Identify which cell holds the provided text, then report its (x, y) central coordinate. 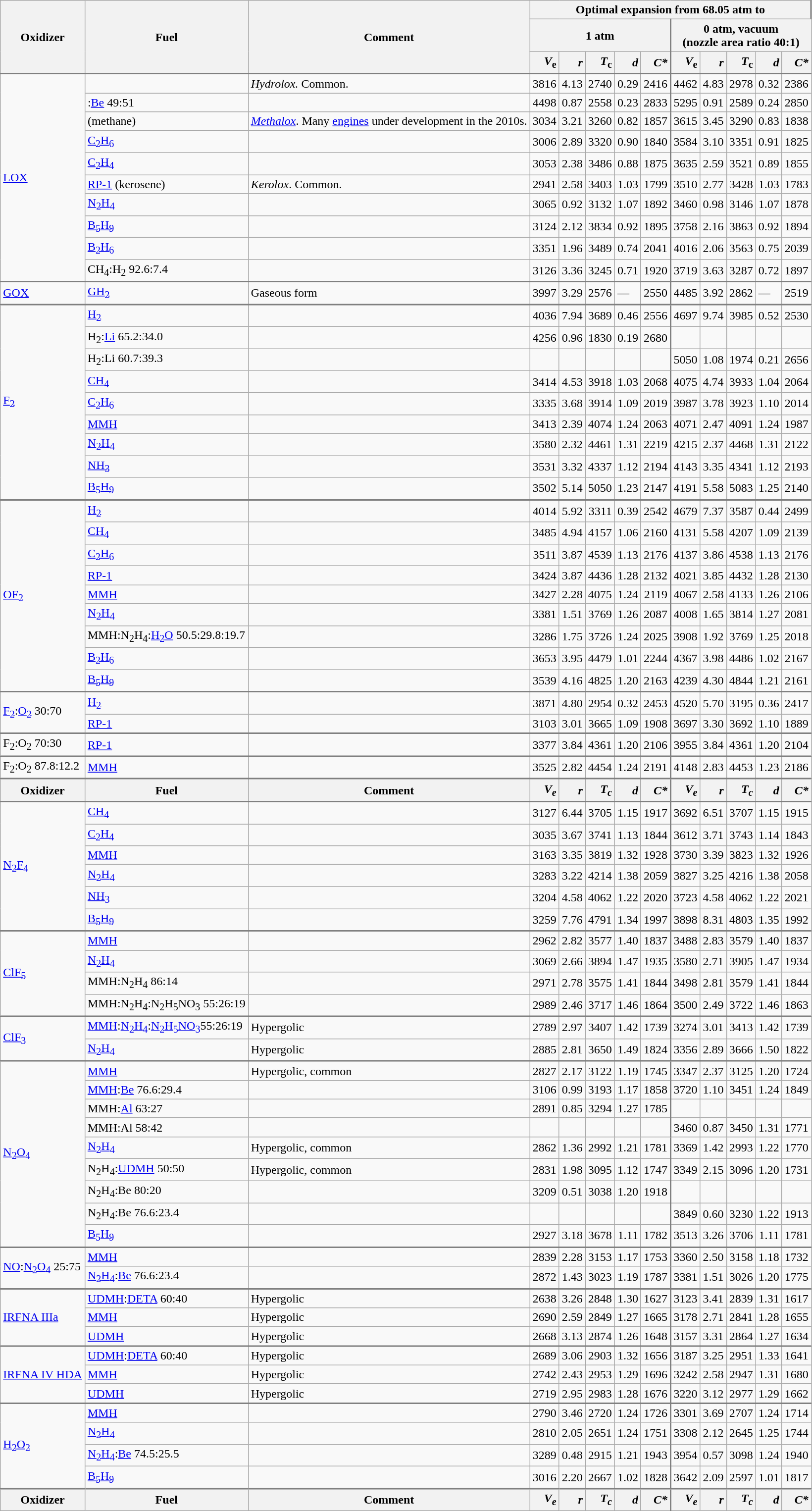
3193 (600, 1090)
3.46 (572, 1412)
1840 (656, 142)
Kerolox. Common. (389, 184)
3.06 (572, 1356)
1934 (796, 961)
3038 (600, 1192)
2831 (545, 1170)
1828 (656, 1478)
0.83 (768, 121)
1775 (796, 1278)
3245 (600, 270)
1.75 (572, 636)
2874 (600, 1336)
3511 (545, 555)
1787 (656, 1278)
4137 (685, 555)
4207 (741, 533)
4486 (741, 659)
3122 (600, 1071)
3377 (545, 745)
3.30 (713, 724)
1634 (796, 1336)
1726 (656, 1412)
2.43 (572, 1374)
3308 (685, 1433)
3719 (685, 270)
3356 (685, 1050)
3510 (685, 184)
4462 (685, 83)
1714 (796, 1412)
3819 (600, 855)
6.51 (713, 812)
4074 (600, 424)
3923 (741, 404)
0.29 (628, 83)
3502 (545, 488)
3954 (685, 1455)
3.85 (713, 575)
2244 (656, 659)
4157 (600, 533)
2020 (656, 897)
1676 (656, 1394)
3653 (545, 659)
3814 (741, 615)
1.98 (572, 1170)
4036 (545, 316)
2690 (545, 1317)
3539 (545, 680)
3894 (600, 961)
4143 (685, 467)
2.06 (713, 248)
3034 (545, 121)
2025 (656, 636)
3230 (741, 1213)
4008 (685, 615)
3414 (545, 381)
2915 (600, 1455)
MMH:N2H4:H2O 50.5:29.8:19.7 (166, 636)
0.99 (572, 1090)
3349 (685, 1170)
3489 (600, 248)
3369 (685, 1147)
3933 (741, 381)
2417 (796, 703)
0.88 (628, 163)
MMH:Be 76.6:29.4 (166, 1090)
3498 (685, 983)
2790 (545, 1412)
3106 (545, 1090)
2139 (796, 533)
1895 (656, 226)
0.19 (628, 338)
2962 (545, 941)
3577 (600, 941)
1617 (796, 1299)
2.32 (572, 444)
2130 (796, 575)
3451 (741, 1090)
3.63 (713, 270)
0.44 (768, 511)
0.96 (572, 338)
3717 (600, 1005)
1878 (796, 205)
1.92 (713, 636)
2983 (600, 1394)
4021 (685, 575)
2680 (656, 338)
3127 (545, 812)
4341 (741, 467)
6.44 (572, 812)
3026 (741, 1278)
MMH:N2H4 86:14 (166, 983)
3096 (741, 1170)
1855 (796, 163)
3098 (741, 1455)
N2O4 (43, 1154)
3707 (741, 812)
2191 (656, 768)
3.10 (713, 142)
3525 (545, 768)
3.18 (572, 1236)
2558 (600, 103)
1799 (656, 184)
4.74 (713, 381)
2.66 (572, 961)
4461 (600, 444)
3195 (741, 703)
3187 (685, 1356)
1.96 (572, 248)
2.09 (713, 1478)
NO:N2O4 25:75 (43, 1268)
1656 (656, 1356)
F2:O2 70:30 (43, 745)
4485 (685, 293)
1894 (796, 226)
3985 (741, 316)
3.12 (713, 1394)
2719 (545, 1394)
3488 (685, 941)
3.39 (713, 855)
2947 (741, 1374)
0.21 (768, 360)
2.16 (713, 226)
1889 (796, 724)
2550 (656, 293)
3723 (685, 897)
1843 (796, 835)
4436 (600, 575)
5.14 (572, 488)
3274 (685, 1027)
3153 (600, 1257)
0.74 (628, 248)
2597 (741, 1478)
2119 (656, 594)
0.82 (628, 121)
2978 (741, 83)
IRFNA IIIa (43, 1317)
2059 (656, 876)
3612 (685, 835)
0.60 (713, 1213)
2850 (796, 103)
ClF3 (43, 1039)
2.46 (572, 1005)
1770 (796, 1147)
3689 (600, 316)
1913 (796, 1213)
N2H4:UDMH 50:50 (166, 1170)
1747 (656, 1170)
3816 (545, 83)
3697 (685, 724)
0.46 (628, 316)
3.78 (713, 404)
Methalox. Many engines under development in the 2010s. (389, 121)
3665 (600, 724)
2499 (796, 511)
3.41 (713, 1299)
1753 (656, 1257)
1857 (656, 121)
0.90 (628, 142)
1665 (656, 1317)
1918 (656, 1192)
4.53 (572, 381)
3.36 (572, 270)
3347 (685, 1071)
1 atm (600, 36)
4432 (741, 575)
3834 (600, 226)
3849 (685, 1213)
3095 (600, 1170)
3.68 (572, 404)
3.45 (713, 121)
1.35 (768, 920)
4454 (600, 768)
3500 (685, 1005)
2645 (741, 1433)
3407 (600, 1027)
2971 (545, 983)
2416 (656, 83)
3.22 (572, 876)
3726 (600, 636)
1648 (656, 1336)
0.85 (572, 1108)
2063 (656, 424)
3.67 (572, 835)
2.17 (572, 1071)
3743 (741, 835)
4216 (741, 876)
1908 (656, 724)
1.33 (768, 1356)
2132 (656, 575)
4479 (600, 659)
1935 (656, 961)
:Be 49:51 (166, 103)
3126 (545, 270)
2954 (600, 703)
Gaseous form (389, 293)
4091 (741, 424)
3289 (545, 1455)
1928 (656, 855)
1.18 (768, 1257)
2160 (656, 533)
N2H4:Be 80:20 (166, 1192)
2707 (741, 1412)
1864 (656, 1005)
3908 (685, 636)
3758 (685, 226)
3220 (685, 1394)
4453 (741, 768)
3204 (545, 897)
2140 (796, 488)
3898 (685, 920)
N2F4 (43, 866)
3.86 (713, 555)
3311 (600, 511)
3242 (685, 1374)
H2:Li 60.7:39.3 (166, 360)
4538 (741, 555)
Hydrolox. Common. (389, 83)
1849 (796, 1090)
1771 (796, 1127)
7.94 (572, 316)
N2H4:Be 74.5:25.5 (166, 1455)
MMH:Al 63:27 (166, 1108)
4844 (741, 680)
4337 (600, 467)
GH2 (166, 293)
3.29 (572, 293)
3065 (545, 205)
2068 (656, 381)
3427 (545, 594)
2638 (545, 1299)
4191 (685, 488)
1724 (796, 1071)
3157 (685, 1336)
3123 (685, 1299)
5.92 (572, 511)
1.14 (768, 835)
2576 (600, 293)
3103 (545, 724)
3424 (545, 575)
CH4:H2 92.6:7.4 (166, 270)
1.65 (713, 615)
2927 (545, 1236)
3871 (545, 703)
2.15 (713, 1170)
2833 (656, 103)
2953 (600, 1374)
2019 (656, 404)
3335 (545, 404)
2186 (796, 768)
5083 (741, 488)
3035 (545, 835)
2589 (741, 103)
RP-1 (kerosene) (166, 184)
3053 (545, 163)
1655 (796, 1317)
3.98 (713, 659)
2147 (656, 488)
2064 (796, 381)
MMH:N2H4:N2H5NO355:26:19 (166, 1027)
4239 (685, 680)
3720 (685, 1090)
1.08 (713, 360)
3146 (741, 205)
2993 (741, 1147)
2992 (600, 1147)
3283 (545, 876)
0.89 (768, 163)
2556 (656, 316)
3918 (600, 381)
3158 (741, 1257)
2058 (796, 876)
IRFNA IV HDA (43, 1375)
4498 (545, 103)
2.78 (572, 983)
4148 (685, 768)
3997 (545, 293)
3635 (685, 163)
1817 (796, 1478)
1974 (741, 360)
3955 (685, 745)
1892 (656, 205)
2386 (796, 83)
2872 (545, 1278)
4215 (685, 444)
3163 (545, 855)
0.39 (628, 511)
2827 (545, 1071)
9.74 (713, 316)
1744 (796, 1433)
2977 (741, 1394)
5295 (685, 103)
2.05 (572, 1433)
Optimal expansion from 68.05 atm to (670, 10)
2989 (545, 1005)
0.71 (628, 270)
2.50 (713, 1257)
1732 (796, 1257)
4825 (600, 680)
1680 (796, 1374)
2122 (796, 444)
3428 (741, 184)
1.04 (768, 381)
4.80 (572, 703)
4067 (685, 594)
1.06 (628, 533)
2941 (545, 184)
3722 (741, 1005)
4539 (600, 555)
3286 (545, 636)
MMH:N2H4:N2H5NO3 55:26:19 (166, 1005)
2742 (545, 1374)
3.32 (572, 467)
1641 (796, 1356)
3615 (685, 121)
3178 (685, 1317)
3.69 (713, 1412)
1987 (796, 424)
3023 (600, 1278)
4468 (741, 444)
3125 (741, 1071)
1997 (656, 920)
3730 (685, 855)
1.30 (628, 1299)
3987 (685, 404)
2087 (656, 615)
4679 (685, 511)
3678 (600, 1236)
3905 (741, 961)
1785 (656, 1108)
1943 (656, 1455)
1897 (796, 270)
3403 (600, 184)
0 atm, vacuum (nozzle area ratio 40:1) (741, 36)
1662 (796, 1394)
2.49 (713, 1005)
3294 (600, 1108)
2.97 (572, 1027)
3209 (545, 1192)
2.38 (572, 163)
0.57 (713, 1455)
4791 (600, 920)
3260 (600, 121)
1731 (796, 1170)
3320 (600, 142)
3.95 (572, 659)
0.24 (768, 103)
1824 (656, 1050)
0.75 (768, 248)
3485 (545, 533)
1.36 (572, 1147)
4697 (685, 316)
3650 (600, 1050)
3914 (600, 404)
3069 (545, 961)
2848 (600, 1299)
2841 (741, 1317)
3563 (741, 248)
MMH:Al 58:42 (166, 1127)
GOX (43, 293)
1992 (796, 920)
3531 (545, 467)
4071 (685, 424)
2039 (796, 248)
2519 (796, 293)
2018 (796, 636)
3290 (741, 121)
7.37 (713, 511)
4803 (741, 920)
2789 (545, 1027)
3.92 (713, 293)
0.72 (768, 270)
3124 (545, 226)
2.77 (713, 184)
F2:O2 87.8:12.2 (43, 768)
3827 (685, 876)
2885 (545, 1050)
2041 (656, 248)
3301 (685, 1412)
1838 (796, 121)
2651 (600, 1433)
1875 (656, 163)
1863 (796, 1005)
2.39 (572, 424)
2163 (656, 680)
2453 (656, 703)
1627 (656, 1299)
2689 (545, 1356)
H2:Li 65.2:34.0 (166, 338)
2167 (796, 659)
3513 (685, 1236)
F2 (43, 402)
4256 (545, 338)
2740 (600, 83)
1915 (796, 812)
4133 (741, 594)
3741 (600, 835)
2656 (796, 360)
3132 (600, 205)
3706 (741, 1236)
4.13 (572, 83)
1782 (656, 1236)
1.49 (628, 1050)
2193 (796, 467)
2.47 (713, 424)
4.30 (713, 680)
OF2 (43, 596)
2667 (600, 1478)
4520 (685, 703)
2668 (545, 1336)
3521 (741, 163)
3575 (600, 983)
1940 (796, 1455)
3587 (741, 511)
LOX (43, 178)
2891 (545, 1108)
3360 (685, 1257)
3.31 (713, 1336)
1.43 (572, 1278)
8.31 (713, 920)
3486 (600, 163)
4.16 (572, 680)
4.94 (572, 533)
1783 (796, 184)
0.52 (768, 316)
3450 (741, 1127)
2219 (656, 444)
1745 (656, 1071)
3016 (545, 1478)
4367 (685, 659)
4214 (600, 876)
3.21 (572, 121)
3705 (600, 812)
1751 (656, 1433)
2864 (741, 1336)
(methane) (166, 121)
2951 (741, 1356)
1.50 (768, 1050)
3287 (741, 270)
3259 (545, 920)
0.98 (713, 205)
3584 (685, 142)
3666 (741, 1050)
1858 (656, 1090)
0.51 (572, 1192)
1825 (796, 142)
2.20 (572, 1478)
3823 (741, 855)
4014 (545, 511)
1830 (600, 338)
4.83 (713, 83)
3642 (685, 1478)
0.36 (768, 703)
3006 (545, 142)
1926 (796, 855)
3.13 (572, 1336)
0.23 (628, 103)
3.71 (713, 835)
2104 (796, 745)
H2O2 (43, 1446)
1696 (656, 1374)
2810 (545, 1433)
2903 (600, 1356)
3863 (741, 226)
1917 (656, 812)
F2:O2 30:70 (43, 713)
2021 (796, 897)
1.34 (628, 920)
ClF5 (43, 974)
2530 (796, 316)
0.48 (572, 1455)
4131 (685, 533)
4016 (685, 248)
2.95 (572, 1394)
5.70 (713, 703)
2081 (796, 615)
2014 (796, 404)
2194 (656, 467)
2542 (656, 511)
2161 (796, 680)
2720 (600, 1412)
1822 (796, 1050)
1920 (656, 270)
2849 (600, 1317)
7.76 (572, 920)
